Search for the cell housing the specified text and yield its [X, Y] center coordinate. 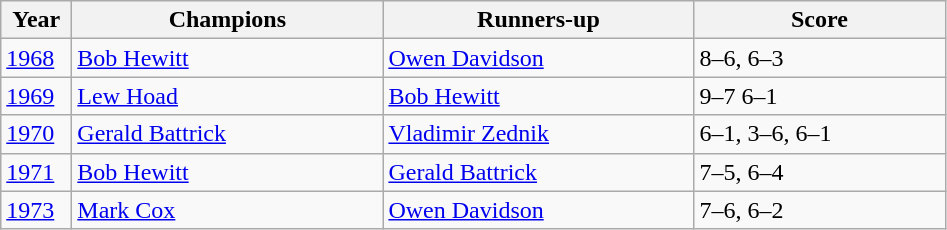
Vladimir Zednik [538, 134]
7–6, 6–2 [820, 210]
7–5, 6–4 [820, 172]
Runners-up [538, 20]
1973 [36, 210]
1970 [36, 134]
Year [36, 20]
Mark Cox [228, 210]
6–1, 3–6, 6–1 [820, 134]
Score [820, 20]
8–6, 6–3 [820, 58]
1968 [36, 58]
Champions [228, 20]
Lew Hoad [228, 96]
1969 [36, 96]
9–7 6–1 [820, 96]
1971 [36, 172]
